Capture the cell that displays the provided text and extract its [X, Y] central coordinate. 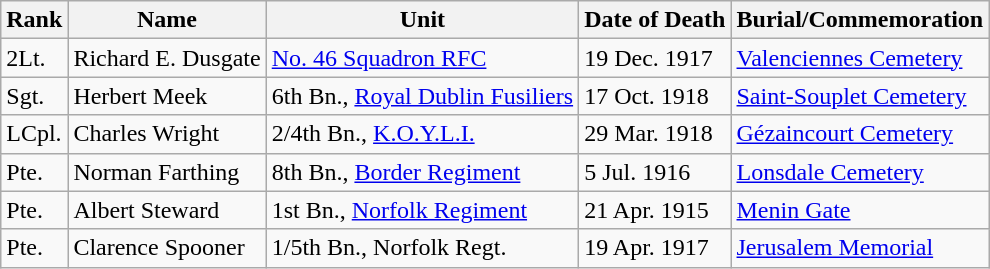
LCpl. [34, 134]
8th Bn., Border Regiment [422, 172]
2Lt. [34, 58]
Unit [422, 20]
Gézaincourt Cemetery [860, 134]
Richard E. Dusgate [167, 58]
Jerusalem Memorial [860, 248]
Herbert Meek [167, 96]
Date of Death [655, 20]
19 Dec. 1917 [655, 58]
Norman Farthing [167, 172]
Lonsdale Cemetery [860, 172]
Albert Steward [167, 210]
21 Apr. 1915 [655, 210]
Saint-Souplet Cemetery [860, 96]
5 Jul. 1916 [655, 172]
Name [167, 20]
Sgt. [34, 96]
No. 46 Squadron RFC [422, 58]
17 Oct. 1918 [655, 96]
Charles Wright [167, 134]
19 Apr. 1917 [655, 248]
Valenciennes Cemetery [860, 58]
6th Bn., Royal Dublin Fusiliers [422, 96]
Rank [34, 20]
1st Bn., Norfolk Regiment [422, 210]
29 Mar. 1918 [655, 134]
2/4th Bn., K.O.Y.L.I. [422, 134]
Clarence Spooner [167, 248]
1/5th Bn., Norfolk Regt. [422, 248]
Menin Gate [860, 210]
Burial/Commemoration [860, 20]
